From the cell containing the given text, extract its center point as (X, Y) coordinate. 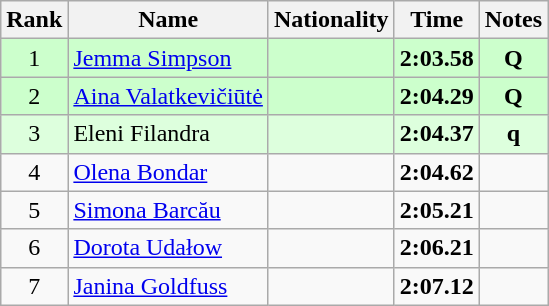
2:06.21 (436, 248)
Name (168, 20)
2:03.58 (436, 58)
Olena Bondar (168, 172)
Notes (513, 20)
Dorota Udałow (168, 248)
1 (34, 58)
2 (34, 96)
4 (34, 172)
Janina Goldfuss (168, 286)
7 (34, 286)
6 (34, 248)
Rank (34, 20)
Eleni Filandra (168, 134)
2:04.29 (436, 96)
Aina Valatkevičiūtė (168, 96)
2:04.37 (436, 134)
2:05.21 (436, 210)
Jemma Simpson (168, 58)
3 (34, 134)
Time (436, 20)
5 (34, 210)
Simona Barcău (168, 210)
2:07.12 (436, 286)
q (513, 134)
Nationality (331, 20)
2:04.62 (436, 172)
